For the text-containing cell, return its midpoint in (x, y) coordinate format. 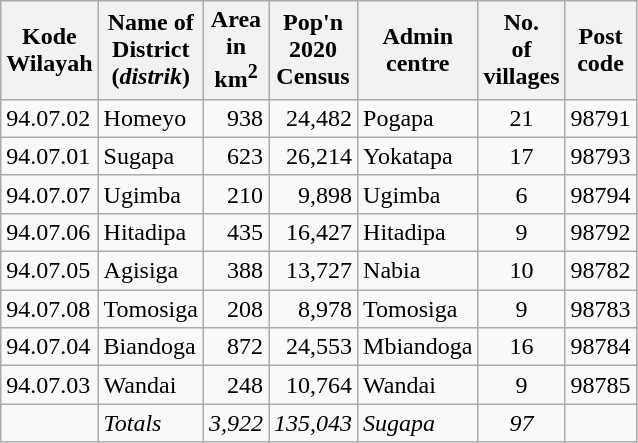
Postcode (600, 50)
135,043 (312, 423)
8,978 (312, 309)
21 (522, 118)
938 (236, 118)
No.ofvillages (522, 50)
248 (236, 385)
13,727 (312, 271)
98793 (600, 156)
Area inkm2 (236, 50)
Pop'n 2020Census (312, 50)
98791 (600, 118)
10,764 (312, 385)
872 (236, 347)
94.07.02 (50, 118)
Biandoga (150, 347)
24,553 (312, 347)
210 (236, 194)
24,482 (312, 118)
Yokatapa (418, 156)
98782 (600, 271)
Kode Wilayah (50, 50)
98785 (600, 385)
98794 (600, 194)
Mbiandoga (418, 347)
3,922 (236, 423)
94.07.06 (50, 232)
94.07.03 (50, 385)
388 (236, 271)
16 (522, 347)
Homeyo (150, 118)
94.07.07 (50, 194)
94.07.04 (50, 347)
94.07.05 (50, 271)
Nabia (418, 271)
98792 (600, 232)
Totals (150, 423)
Pogapa (418, 118)
Admincentre (418, 50)
98783 (600, 309)
26,214 (312, 156)
98784 (600, 347)
6 (522, 194)
16,427 (312, 232)
Name ofDistrict(distrik) (150, 50)
9,898 (312, 194)
623 (236, 156)
17 (522, 156)
94.07.01 (50, 156)
97 (522, 423)
Agisiga (150, 271)
10 (522, 271)
435 (236, 232)
208 (236, 309)
94.07.08 (50, 309)
